Identify which cell holds the provided text, then report its [x, y] central coordinate. 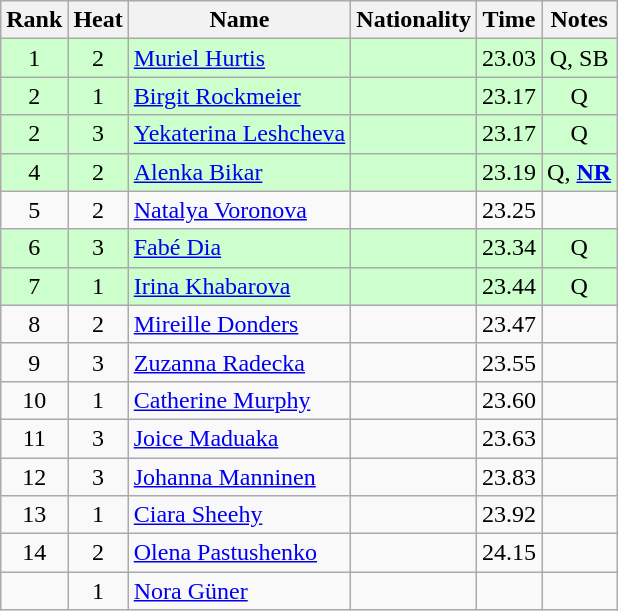
Nora Güner [240, 591]
Fabé Dia [240, 248]
Joice Maduaka [240, 438]
Natalya Voronova [240, 210]
24.15 [510, 553]
23.60 [510, 400]
Johanna Manninen [240, 477]
23.83 [510, 477]
23.47 [510, 324]
23.44 [510, 286]
23.92 [510, 515]
8 [34, 324]
23.55 [510, 362]
Yekaterina Leshcheva [240, 134]
Q, NR [580, 172]
Birgit Rockmeier [240, 96]
Heat [98, 20]
Muriel Hurtis [240, 58]
23.34 [510, 248]
Olena Pastushenko [240, 553]
5 [34, 210]
11 [34, 438]
10 [34, 400]
Irina Khabarova [240, 286]
Time [510, 20]
23.19 [510, 172]
Alenka Bikar [240, 172]
Nationality [414, 20]
23.25 [510, 210]
23.03 [510, 58]
6 [34, 248]
12 [34, 477]
23.63 [510, 438]
Rank [34, 20]
4 [34, 172]
9 [34, 362]
Ciara Sheehy [240, 515]
Notes [580, 20]
Zuzanna Radecka [240, 362]
7 [34, 286]
13 [34, 515]
Mireille Donders [240, 324]
Name [240, 20]
Q, SB [580, 58]
Catherine Murphy [240, 400]
14 [34, 553]
